From the cell containing the given text, extract its center point as [X, Y] coordinate. 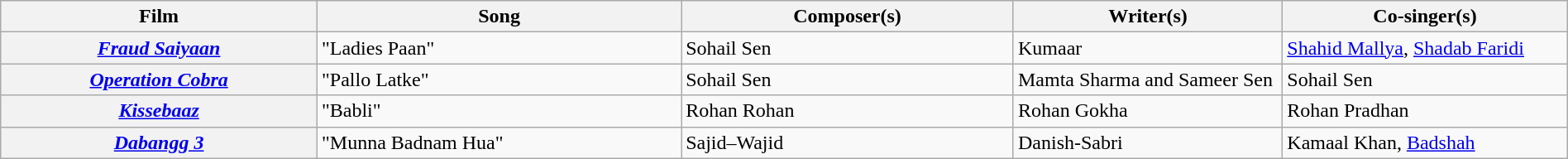
Sajid–Wajid [848, 142]
Rohan Rohan [848, 111]
Dabangg 3 [159, 142]
Mamta Sharma and Sameer Sen [1148, 79]
"Pallo Latke" [499, 79]
Kumaar [1148, 48]
Kamaal Khan, Badshah [1425, 142]
Film [159, 17]
"Munna Badnam Hua" [499, 142]
Operation Cobra [159, 79]
Co-singer(s) [1425, 17]
Danish-Sabri [1148, 142]
Song [499, 17]
"Ladies Paan" [499, 48]
"Babli" [499, 111]
Rohan Gokha [1148, 111]
Fraud Saiyaan [159, 48]
Kissebaaz [159, 111]
Shahid Mallya, Shadab Faridi [1425, 48]
Composer(s) [848, 17]
Writer(s) [1148, 17]
Rohan Pradhan [1425, 111]
